Capture the cell that displays the provided text and extract its [X, Y] central coordinate. 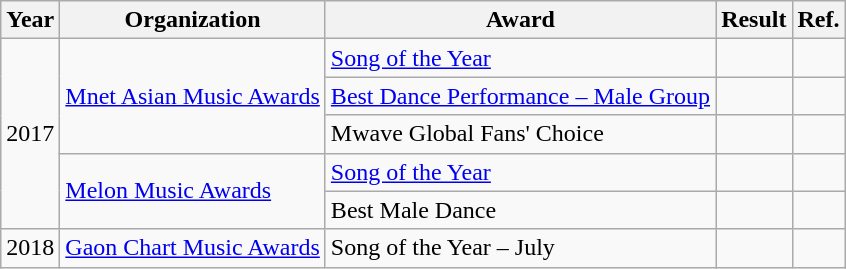
2017 [30, 134]
Result [754, 20]
Gaon Chart Music Awards [193, 248]
Melon Music Awards [193, 191]
Year [30, 20]
Organization [193, 20]
Award [520, 20]
Song of the Year – July [520, 248]
2018 [30, 248]
Best Male Dance [520, 210]
Mnet Asian Music Awards [193, 96]
Best Dance Performance – Male Group [520, 96]
Ref. [818, 20]
Mwave Global Fans' Choice [520, 134]
